Find where the given text appears and provide that cell's center as [x, y] coordinate. 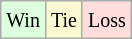
Loss [106, 20]
Win [24, 20]
Tie [64, 20]
